Provide the [X, Y] coordinate of the cell's center where the given text is located.  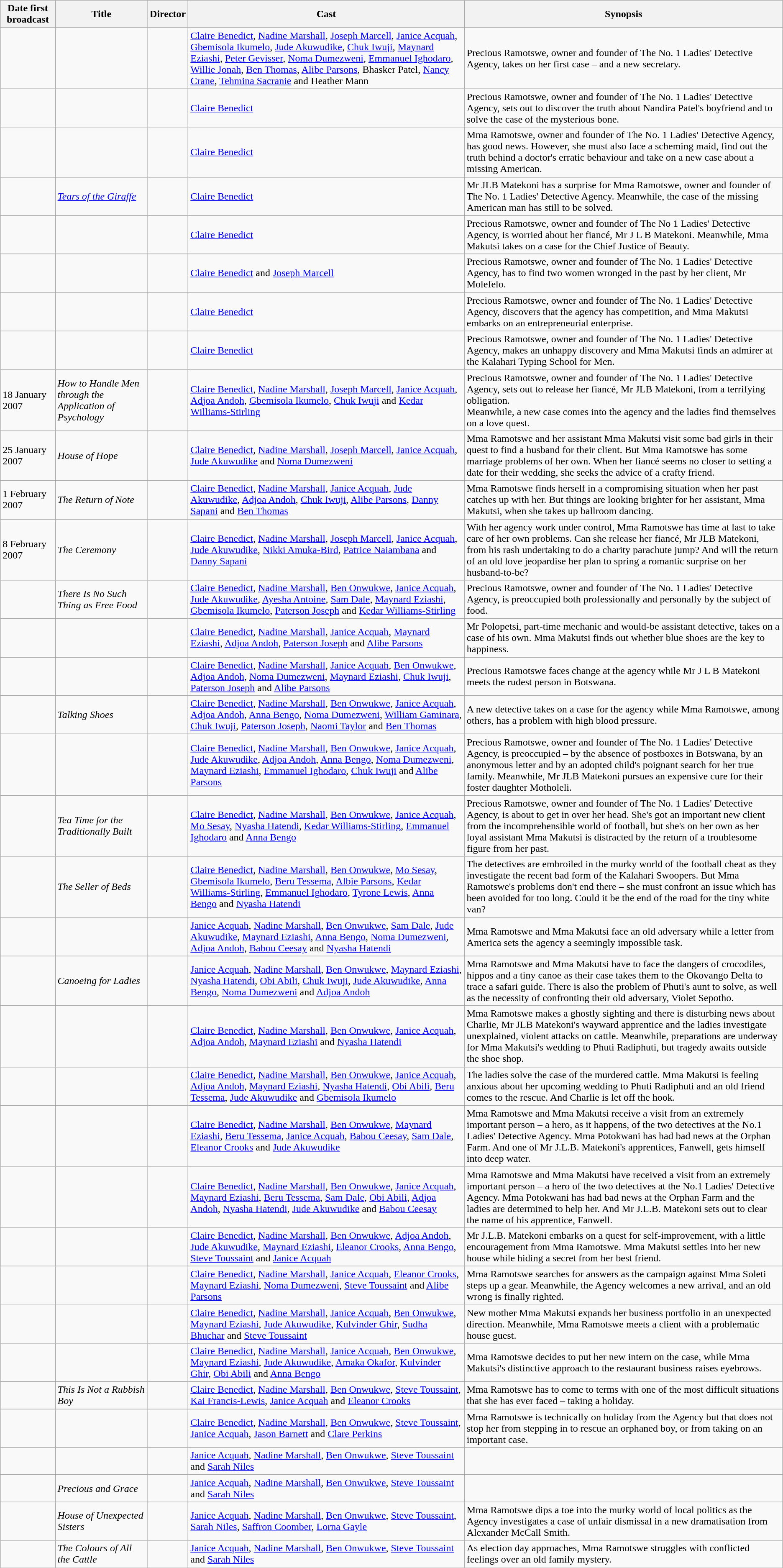
The Seller of Beds [101, 887]
Claire Benedict, Nadine Marshall, Janice Acquah, Ben Onwukwe, Maynard Eziashi, Jude Akuwudike, Amaka Okafor, Kulvinder Ghir, Obi Abili and Anna Bengo [326, 1363]
Claire Benedict, Nadine Marshall, Ben Onwukwe, Steve Toussaint, Janice Acquah, Jason Barnett and Clare Perkins [326, 1428]
Mma Ramotswe and Mma Makutsi face an old adversary while a letter from America sets the agency a seemingly impossible task. [623, 937]
Tears of the Giraffe [101, 196]
Director [168, 14]
25 January 2007 [28, 455]
Tea Time for the Traditionally Built [101, 826]
Mma Ramotswe decides to put her new intern on the case, while Mma Makutsi's distinctive approach to the restaurant business raises eyebrows. [623, 1363]
Janice Acquah, Nadine Marshall, Ben Onwukwe, Steve Toussaint, Sarah Niles, Saffron Coomber, Lorna Gayle [326, 1521]
Claire Benedict, Nadine Marshall, Joseph Marcell, Janice Acquah, Jude Akuwudike and Noma Dumezweni [326, 455]
House of Unexpected Sisters [101, 1521]
Title [101, 14]
This Is Not a Rubbish Boy [101, 1396]
Precious Ramotswe, owner and founder of The No. 1 Ladies' Detective Agency, takes on her first case – and a new secretary. [623, 58]
Claire Benedict, Nadine Marshall, Ben Onwukwe, Steve Toussaint, Kai Francis-Lewis, Janice Acquah and Eleanor Crooks [326, 1396]
There Is No Such Thing as Free Food [101, 600]
A new detective takes on a case for the agency while Mma Ramotswe, among others, has a problem with high blood pressure. [623, 715]
Precious Ramotswe, owner and founder of The No. 1 Ladies' Detective Agency, is preoccupied both professionally and personally by the subject of food. [623, 600]
How to Handle Men through the Application of Psychology [101, 400]
Cast [326, 14]
Precious Ramotswe faces change at the agency while Mr J L B Matekoni meets the rudest person in Botswana. [623, 676]
Precious Ramotswe, owner and founder of The No. 1 Ladies' Detective Agency, has to find two women wronged in the past by her client, Mr Molefelo. [623, 273]
Claire Benedict, Nadine Marshall, Janice Acquah, Eleanor Crooks, Maynard Eziashi, Noma Dumezweni, Steve Toussaint and Alibe Parsons [326, 1285]
Claire Benedict and Joseph Marcell [326, 273]
Precious and Grace [101, 1489]
1 February 2007 [28, 500]
Talking Shoes [101, 715]
Claire Benedict, Nadine Marshall, Joseph Marcell, Janice Acquah, Jude Akuwudike, Nikki Amuka-Bird, Patrice Naiambana and Danny Sapani [326, 549]
8 February 2007 [28, 549]
Claire Benedict, Nadine Marshall, Ben Onwukwe, Janice Acquah, Mo Sesay, Nyasha Hatendi, Kedar Williams-Stirling, Emmanuel Ighodaro and Anna Bengo [326, 826]
The Ceremony [101, 549]
House of Hope [101, 455]
18 January 2007 [28, 400]
Mma Ramotswe has to come to terms with one of the most difficult situations that she has ever faced – taking a holiday. [623, 1396]
Synopsis [623, 14]
As election day approaches, Mma Ramotswe struggles with conflicted feelings over an old family mystery. [623, 1554]
The Return of Note [101, 500]
Claire Benedict, Nadine Marshall, Ben Onwukwe, Janice Acquah, Adjoa Andoh, Maynard Eziashi and Nyasha Hatendi [326, 1036]
Date first broadcast [28, 14]
Claire Benedict, Nadine Marshall, Joseph Marcell, Janice Acquah, Adjoa Andoh, Gbemisola Ikumelo, Chuk Iwuji and Kedar Williams-Stirling [326, 400]
Canoeing for Ladies [101, 981]
The Colours of All the Cattle [101, 1554]
Claire Benedict, Nadine Marshall, Janice Acquah, Ben Onwukwe, Maynard Eziashi, Jude Akuwudike, Kulvinder Ghir, Sudha Bhuchar and Steve Toussaint [326, 1324]
Claire Benedict, Nadine Marshall, Janice Acquah, Maynard Eziashi, Adjoa Andoh, Paterson Joseph and Alibe Parsons [326, 638]
Claire Benedict, Nadine Marshall, Janice Acquah, Jude Akuwudike, Adjoa Andoh, Chuk Iwuji, Alibe Parsons, Danny Sapani and Ben Thomas [326, 500]
